Detect which cell encompasses the target text, then output its (x, y) center coordinate. 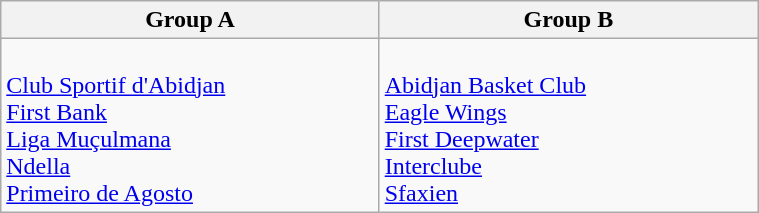
Group A (190, 20)
Abidjan Basket Club Eagle Wings First Deepwater Interclube Sfaxien (568, 126)
Club Sportif d'Abidjan First Bank Liga Muçulmana Ndella Primeiro de Agosto (190, 126)
Group B (568, 20)
